From the cell containing the given text, extract its center point as [X, Y] coordinate. 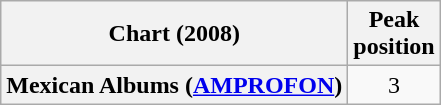
Chart (2008) [174, 34]
Mexican Albums (AMPROFON) [174, 85]
Peakposition [394, 34]
3 [394, 85]
